Pinpoint the cell where the given text exists, returning its (X, Y) midpoint coordinate. 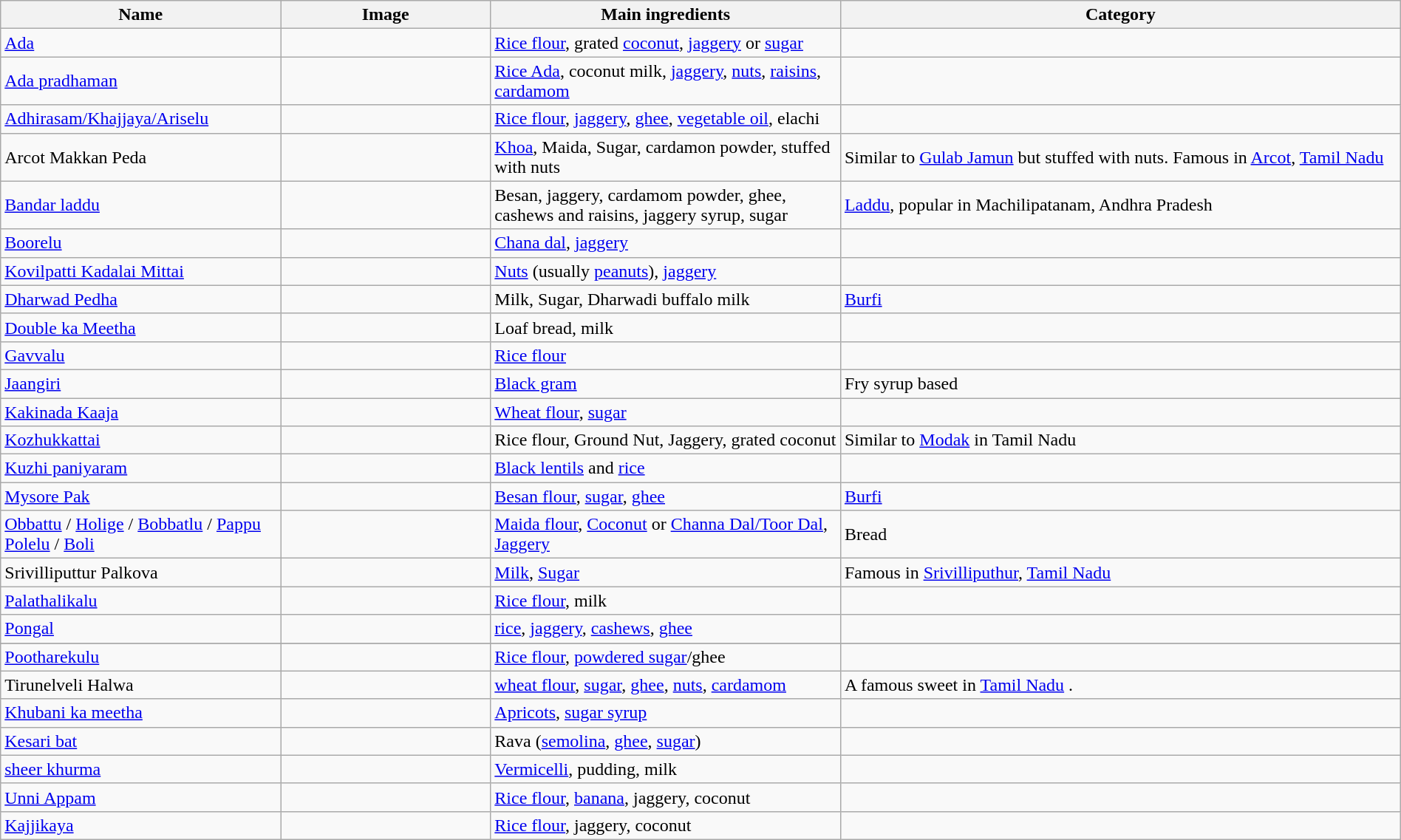
Similar to Gulab Jamun but stuffed with nuts. Famous in Arcot, Tamil Nadu (1120, 157)
Jaangiri (140, 383)
Besan, jaggery, cardamom powder, ghee, cashews and raisins, jaggery syrup, sugar (666, 205)
Rice flour, jaggery, ghee, vegetable oil, elachi (666, 119)
Obbattu / Holige / Bobbatlu / Pappu Polelu / Boli (140, 535)
Kajjikaya (140, 825)
Unni Appam (140, 797)
Pootharekulu (140, 657)
Black gram (666, 383)
Pongal (140, 629)
Wheat flour, sugar (666, 412)
Category (1120, 15)
Chana dal, jaggery (666, 243)
Rice flour, banana, jaggery, coconut (666, 797)
Rice flour, Ground Nut, Jaggery, grated coconut (666, 440)
Rava (semolina, ghee, sugar) (666, 741)
Kesari bat (140, 741)
Famous in Srivilliputhur, Tamil Nadu (1120, 573)
Bread (1120, 535)
Dharwad Pedha (140, 299)
Ada (140, 43)
Laddu, popular in Machilipatanam, Andhra Pradesh (1120, 205)
Rice flour, milk (666, 601)
Rice flour, jaggery, coconut (666, 825)
Khoa, Maida, Sugar, cardamon powder, stuffed with nuts (666, 157)
Adhirasam/Khajjaya/Ariselu (140, 119)
Nuts (usually peanuts), jaggery (666, 271)
Loaf bread, milk (666, 327)
Main ingredients (666, 15)
Similar to Modak in Tamil Nadu (1120, 440)
Maida flour, Coconut or Channa Dal/Toor Dal, Jaggery (666, 535)
Vermicelli, pudding, milk (666, 769)
Tirunelveli Halwa (140, 685)
Rice flour, powdered sugar/ghee (666, 657)
Rice Ada, coconut milk, jaggery, nuts, raisins, cardamom (666, 81)
Kozhukkattai (140, 440)
Name (140, 15)
Srivilliputtur Palkova (140, 573)
Black lentils and rice (666, 468)
Apricots, sugar syrup (666, 713)
wheat flour, sugar, ghee, nuts, cardamom (666, 685)
Gavvalu (140, 355)
Boorelu (140, 243)
Milk, Sugar, Dharwadi buffalo milk (666, 299)
Besan flour, sugar, ghee (666, 496)
Fry syrup based (1120, 383)
sheer khurma (140, 769)
Kuzhi paniyaram (140, 468)
Bandar laddu (140, 205)
Mysore Pak (140, 496)
Rice flour (666, 355)
Rice flour, grated coconut, jaggery or sugar (666, 43)
Ada pradhaman (140, 81)
rice, jaggery, cashews, ghee (666, 629)
A famous sweet in Tamil Nadu . (1120, 685)
Kakinada Kaaja (140, 412)
Kovilpatti Kadalai Mittai (140, 271)
Arcot Makkan Peda (140, 157)
Palathalikalu (140, 601)
Milk, Sugar (666, 573)
Double ka Meetha (140, 327)
Khubani ka meetha (140, 713)
Image (386, 15)
